Locate the cell with the specified text and output its (x, y) center coordinate. 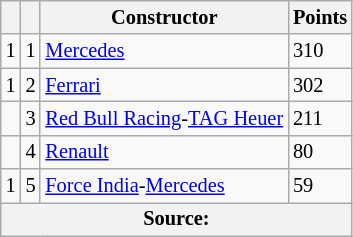
3 (31, 118)
2 (31, 85)
Points (320, 17)
Mercedes (164, 51)
310 (320, 51)
302 (320, 85)
5 (31, 186)
4 (31, 152)
Force India-Mercedes (164, 186)
Ferrari (164, 85)
80 (320, 152)
Red Bull Racing-TAG Heuer (164, 118)
211 (320, 118)
Constructor (164, 17)
Source: (176, 219)
Renault (164, 152)
59 (320, 186)
